Find where the given text appears and provide that cell's center as [X, Y] coordinate. 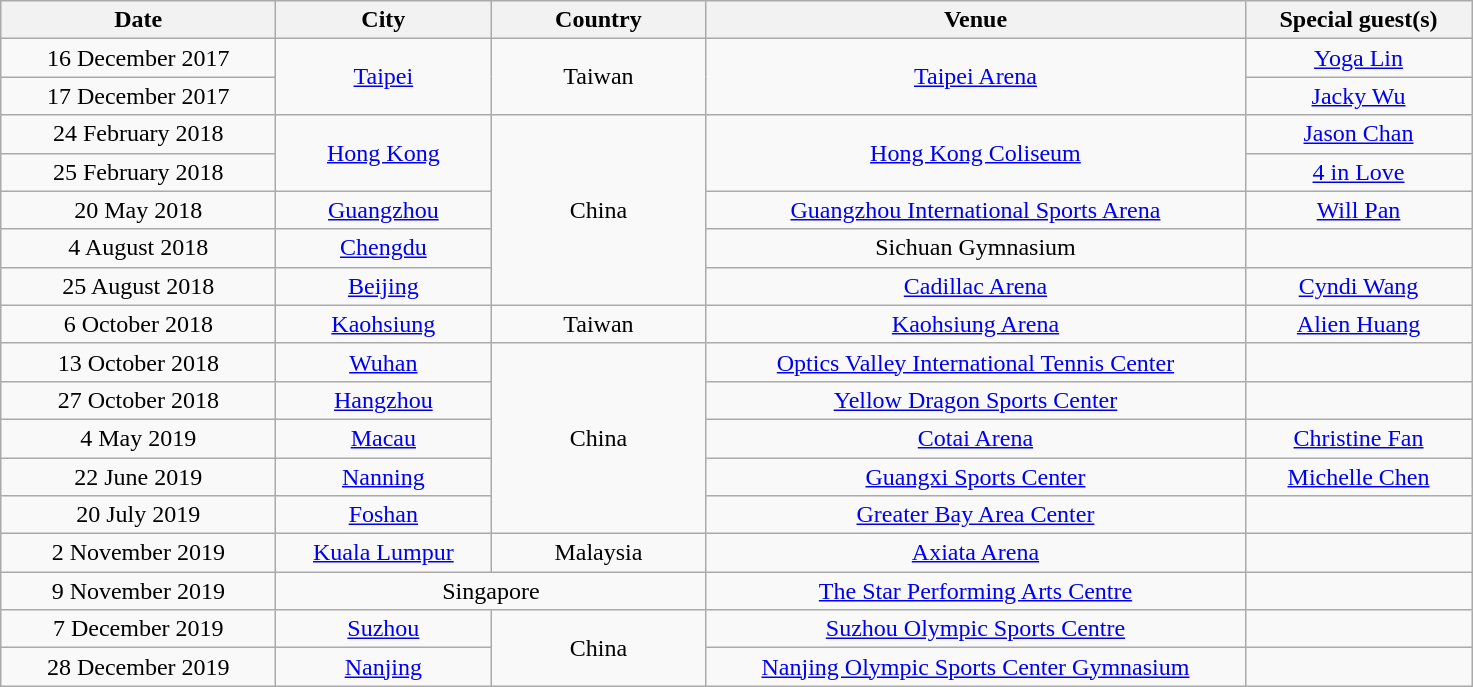
Yellow Dragon Sports Center [976, 400]
Foshan [384, 515]
2 November 2019 [138, 553]
Optics Valley International Tennis Center [976, 362]
20 July 2019 [138, 515]
Chengdu [384, 248]
Macau [384, 438]
27 October 2018 [138, 400]
Nanning [384, 477]
25 February 2018 [138, 172]
24 February 2018 [138, 134]
9 November 2019 [138, 591]
4 August 2018 [138, 248]
The Star Performing Arts Centre [976, 591]
Nanjing Olympic Sports Center Gymnasium [976, 667]
Beijing [384, 286]
Venue [976, 20]
Yoga Lin [1358, 58]
Wuhan [384, 362]
Cadillac Arena [976, 286]
Guangxi Sports Center [976, 477]
Jacky Wu [1358, 96]
City [384, 20]
22 June 2019 [138, 477]
13 October 2018 [138, 362]
Kuala Lumpur [384, 553]
Taipei Arena [976, 77]
16 December 2017 [138, 58]
Sichuan Gymnasium [976, 248]
Greater Bay Area Center [976, 515]
Nanjing [384, 667]
Christine Fan [1358, 438]
7 December 2019 [138, 629]
Will Pan [1358, 210]
25 August 2018 [138, 286]
4 May 2019 [138, 438]
Special guest(s) [1358, 20]
4 in Love [1358, 172]
Suzhou [384, 629]
6 October 2018 [138, 324]
28 December 2019 [138, 667]
Guangzhou [384, 210]
Alien Huang [1358, 324]
Country [598, 20]
Malaysia [598, 553]
Hangzhou [384, 400]
Suzhou Olympic Sports Centre [976, 629]
Cyndi Wang [1358, 286]
Axiata Arena [976, 553]
Hong Kong Coliseum [976, 153]
Singapore [491, 591]
Jason Chan [1358, 134]
Guangzhou International Sports Arena [976, 210]
17 December 2017 [138, 96]
20 May 2018 [138, 210]
Kaohsiung Arena [976, 324]
Hong Kong [384, 153]
Michelle Chen [1358, 477]
Taipei [384, 77]
Cotai Arena [976, 438]
Date [138, 20]
Kaohsiung [384, 324]
